Output the [x, y] coordinate of the center of the cell containing the given text.  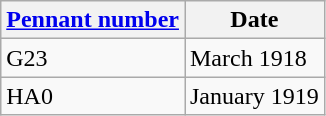
March 1918 [254, 58]
HA0 [93, 96]
Pennant number [93, 20]
Date [254, 20]
January 1919 [254, 96]
G23 [93, 58]
